Extract the (x, y) coordinate from the center of the cell holding the provided text.  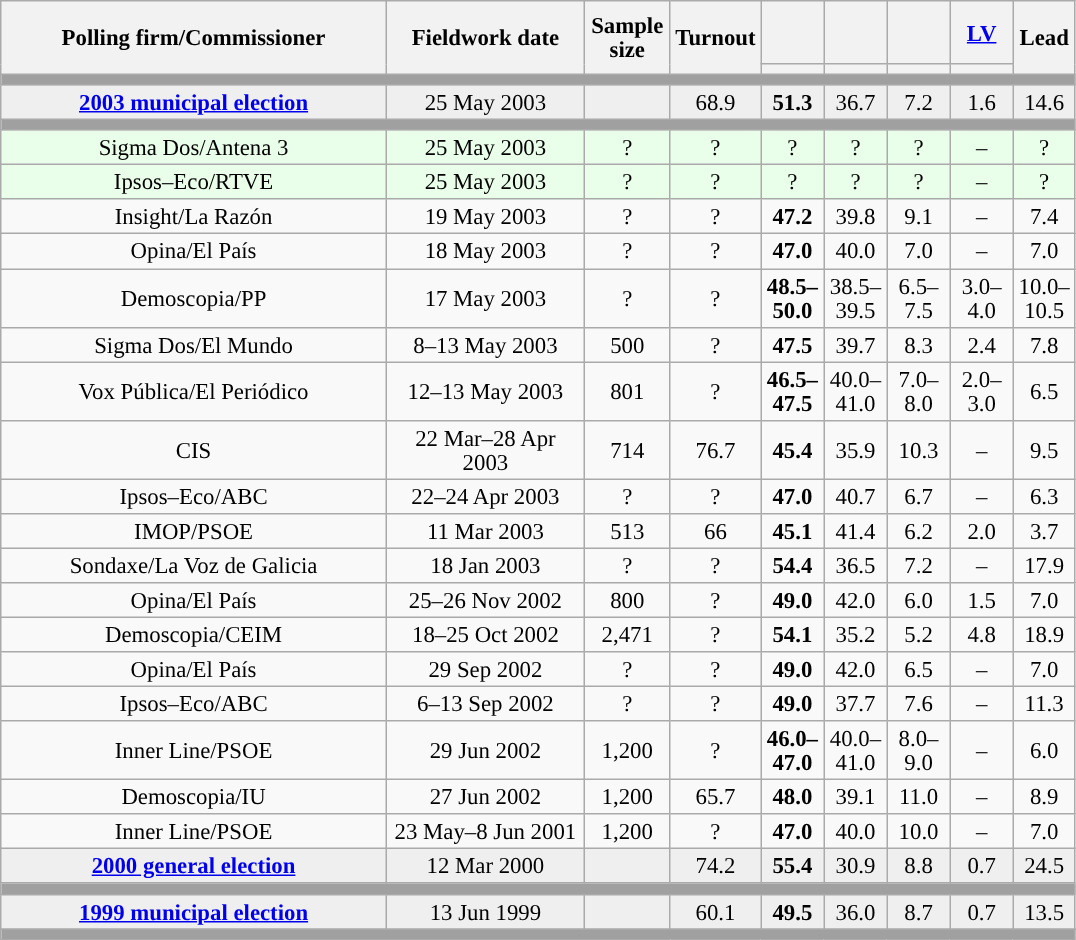
Polling firm/Commissioner (194, 38)
8.3 (918, 344)
7.6 (918, 704)
48.0 (792, 798)
5.2 (918, 634)
36.0 (856, 912)
8.9 (1044, 798)
7.0–8.0 (918, 392)
13 Jun 1999 (485, 912)
45.4 (792, 450)
13.5 (1044, 912)
47.5 (792, 344)
41.4 (856, 532)
Vox Pública/El Periódico (194, 392)
Ipsos–Eco/RTVE (194, 182)
8–13 May 2003 (485, 344)
54.4 (792, 566)
46.0–47.0 (792, 750)
45.1 (792, 532)
40.7 (856, 496)
6–13 Sep 2002 (485, 704)
51.3 (792, 102)
18 May 2003 (485, 252)
11 Mar 2003 (485, 532)
Sondaxe/La Voz de Galicia (194, 566)
6.3 (1044, 496)
1.6 (982, 102)
60.1 (716, 912)
Sigma Dos/El Mundo (194, 344)
66 (716, 532)
2003 municipal election (194, 102)
36.5 (856, 566)
55.4 (792, 866)
2.0–3.0 (982, 392)
9.5 (1044, 450)
39.8 (856, 218)
500 (627, 344)
8.7 (918, 912)
11.3 (1044, 704)
LV (982, 32)
10.0 (918, 832)
800 (627, 600)
Fieldwork date (485, 38)
18–25 Oct 2002 (485, 634)
8.8 (918, 866)
68.9 (716, 102)
12 Mar 2000 (485, 866)
IMOP/PSOE (194, 532)
6.2 (918, 532)
Turnout (716, 38)
14.6 (1044, 102)
19 May 2003 (485, 218)
76.7 (716, 450)
30.9 (856, 866)
6.7 (918, 496)
10.0–10.5 (1044, 298)
Demoscopia/CEIM (194, 634)
Sigma Dos/Antena 3 (194, 148)
24.5 (1044, 866)
CIS (194, 450)
18.9 (1044, 634)
39.7 (856, 344)
Lead (1044, 38)
38.5–39.5 (856, 298)
10.3 (918, 450)
3.0–4.0 (982, 298)
35.2 (856, 634)
35.9 (856, 450)
22 Mar–28 Apr 2003 (485, 450)
17 May 2003 (485, 298)
4.8 (982, 634)
2.0 (982, 532)
9.1 (918, 218)
29 Sep 2002 (485, 670)
2.4 (982, 344)
48.5–50.0 (792, 298)
18 Jan 2003 (485, 566)
37.7 (856, 704)
25–26 Nov 2002 (485, 600)
513 (627, 532)
Demoscopia/IU (194, 798)
47.2 (792, 218)
6.5–7.5 (918, 298)
49.5 (792, 912)
8.0–9.0 (918, 750)
1.5 (982, 600)
65.7 (716, 798)
74.2 (716, 866)
29 Jun 2002 (485, 750)
17.9 (1044, 566)
7.4 (1044, 218)
39.1 (856, 798)
22–24 Apr 2003 (485, 496)
Sample size (627, 38)
801 (627, 392)
23 May–8 Jun 2001 (485, 832)
7.8 (1044, 344)
2000 general election (194, 866)
54.1 (792, 634)
Insight/La Razón (194, 218)
12–13 May 2003 (485, 392)
Demoscopia/PP (194, 298)
36.7 (856, 102)
2,471 (627, 634)
1999 municipal election (194, 912)
3.7 (1044, 532)
714 (627, 450)
27 Jun 2002 (485, 798)
46.5–47.5 (792, 392)
11.0 (918, 798)
